Pinpoint the cell where the given text exists, returning its (X, Y) midpoint coordinate. 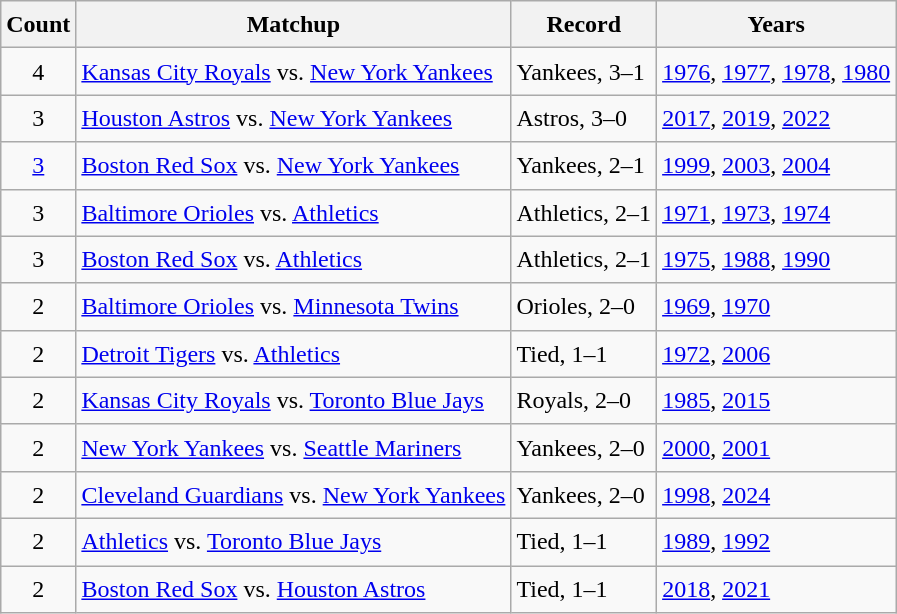
Athletics vs. Toronto Blue Jays (294, 542)
Astros, 3–0 (584, 118)
Baltimore Orioles vs. Minnesota Twins (294, 306)
1975, 1988, 1990 (776, 260)
Yankees, 3–1 (584, 72)
1971, 1973, 1974 (776, 212)
Boston Red Sox vs. Houston Astros (294, 590)
Count (38, 24)
Kansas City Royals vs. New York Yankees (294, 72)
Orioles, 2–0 (584, 306)
Yankees, 2–1 (584, 166)
New York Yankees vs. Seattle Mariners (294, 448)
Houston Astros vs. New York Yankees (294, 118)
1985, 2015 (776, 400)
1972, 2006 (776, 354)
Record (584, 24)
Boston Red Sox vs. New York Yankees (294, 166)
Baltimore Orioles vs. Athletics (294, 212)
2000, 2001 (776, 448)
1976, 1977, 1978, 1980 (776, 72)
2017, 2019, 2022 (776, 118)
Years (776, 24)
1999, 2003, 2004 (776, 166)
4 (38, 72)
1989, 1992 (776, 542)
Royals, 2–0 (584, 400)
1969, 1970 (776, 306)
Boston Red Sox vs. Athletics (294, 260)
Matchup (294, 24)
Detroit Tigers vs. Athletics (294, 354)
2018, 2021 (776, 590)
Cleveland Guardians vs. New York Yankees (294, 494)
1998, 2024 (776, 494)
Kansas City Royals vs. Toronto Blue Jays (294, 400)
